From the cell containing the given text, extract its center point as [X, Y] coordinate. 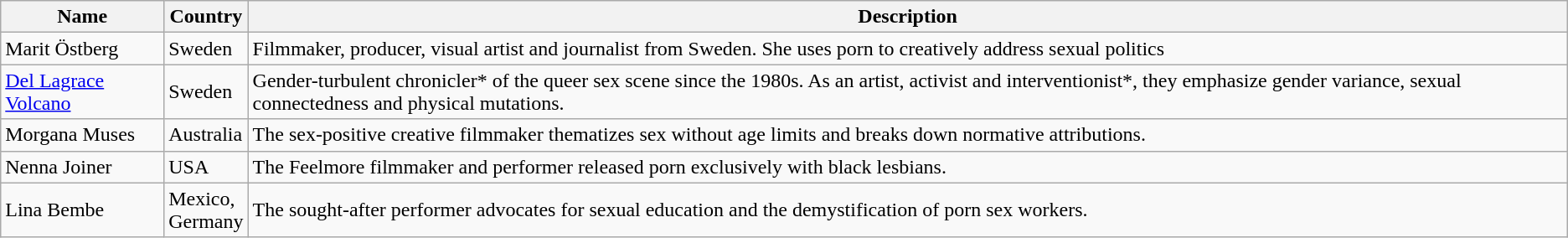
Name [82, 17]
Description [908, 17]
Filmmaker, producer, visual artist and journalist from Sweden. She uses porn to creatively address sexual politics [908, 49]
Marit Östberg [82, 49]
Nenna Joiner [82, 167]
Mexico,Germany [206, 210]
USA [206, 167]
The sex-positive creative filmmaker thematizes sex without age limits and breaks down normative attributions. [908, 135]
Morgana Muses [82, 135]
Lina Bembe [82, 210]
The Feelmore filmmaker and performer released porn exclusively with black lesbians. [908, 167]
Australia [206, 135]
Del Lagrace Volcano [82, 92]
Country [206, 17]
The sought-after performer advocates for sexual education and the demystification of porn sex workers. [908, 210]
